Return [x, y] of the center of cell containing provided text 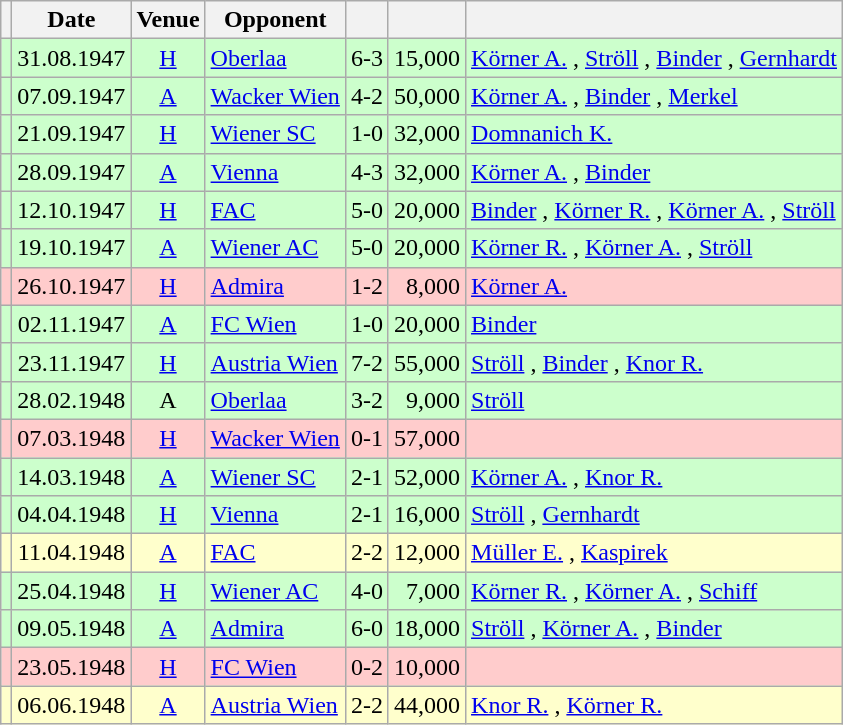
Ströll , Gernhardt [654, 515]
55,000 [426, 362]
4-3 [366, 172]
11.04.1948 [72, 553]
23.11.1947 [72, 362]
Date [72, 20]
Körner A. , Binder , Merkel [654, 96]
3-2 [366, 400]
0-1 [366, 438]
18,000 [426, 629]
14.03.1948 [72, 477]
31.08.1947 [72, 58]
1-2 [366, 286]
Körner A. , Ströll , Binder , Gernhardt [654, 58]
25.04.1948 [72, 591]
50,000 [426, 96]
Knor R. , Körner R. [654, 705]
19.10.1947 [72, 248]
Domnanich K. [654, 134]
7,000 [426, 591]
Binder [654, 324]
0-2 [366, 667]
06.06.1948 [72, 705]
Ströll , Körner A. , Binder [654, 629]
15,000 [426, 58]
10,000 [426, 667]
28.09.1947 [72, 172]
Opponent [275, 20]
Müller E. , Kaspirek [654, 553]
8,000 [426, 286]
07.03.1948 [72, 438]
21.09.1947 [72, 134]
23.05.1948 [72, 667]
26.10.1947 [72, 286]
Körner R. , Körner A. , Schiff [654, 591]
04.04.1948 [72, 515]
4-0 [366, 591]
7-2 [366, 362]
Venue [168, 20]
12.10.1947 [72, 210]
Ströll [654, 400]
Körner A. , Knor R. [654, 477]
09.05.1948 [72, 629]
Körner A. [654, 286]
16,000 [426, 515]
57,000 [426, 438]
02.11.1947 [72, 324]
6-0 [366, 629]
Ströll , Binder , Knor R. [654, 362]
Körner R. , Körner A. , Ströll [654, 248]
44,000 [426, 705]
12,000 [426, 553]
Binder , Körner R. , Körner A. , Ströll [654, 210]
52,000 [426, 477]
6-3 [366, 58]
9,000 [426, 400]
Körner A. , Binder [654, 172]
07.09.1947 [72, 96]
4-2 [366, 96]
28.02.1948 [72, 400]
